Return the [x, y] coordinate for the center point of the cell that contains the specified text.  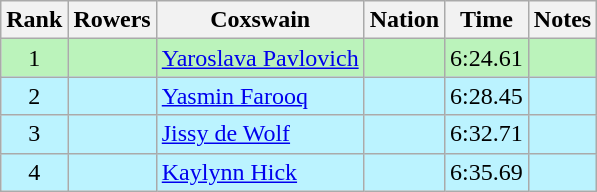
Yaroslava Pavlovich [260, 58]
Rowers [112, 20]
Time [487, 20]
6:28.45 [487, 96]
Kaylynn Hick [260, 172]
Jissy de Wolf [260, 134]
Coxswain [260, 20]
6:24.61 [487, 58]
6:32.71 [487, 134]
4 [34, 172]
Yasmin Farooq [260, 96]
3 [34, 134]
Notes [562, 20]
Rank [34, 20]
6:35.69 [487, 172]
2 [34, 96]
Nation [404, 20]
1 [34, 58]
